Capture the cell that displays the provided text and extract its (x, y) central coordinate. 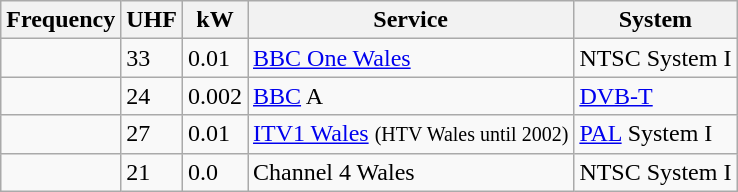
System (656, 20)
Frequency (61, 20)
0.002 (214, 96)
UHF (152, 20)
0.0 (214, 172)
DVB-T (656, 96)
27 (152, 134)
BBC One Wales (411, 58)
33 (152, 58)
21 (152, 172)
kW (214, 20)
24 (152, 96)
ITV1 Wales (HTV Wales until 2002) (411, 134)
PAL System I (656, 134)
Service (411, 20)
BBC A (411, 96)
Channel 4 Wales (411, 172)
